Capture the cell that displays the provided text and extract its (x, y) central coordinate. 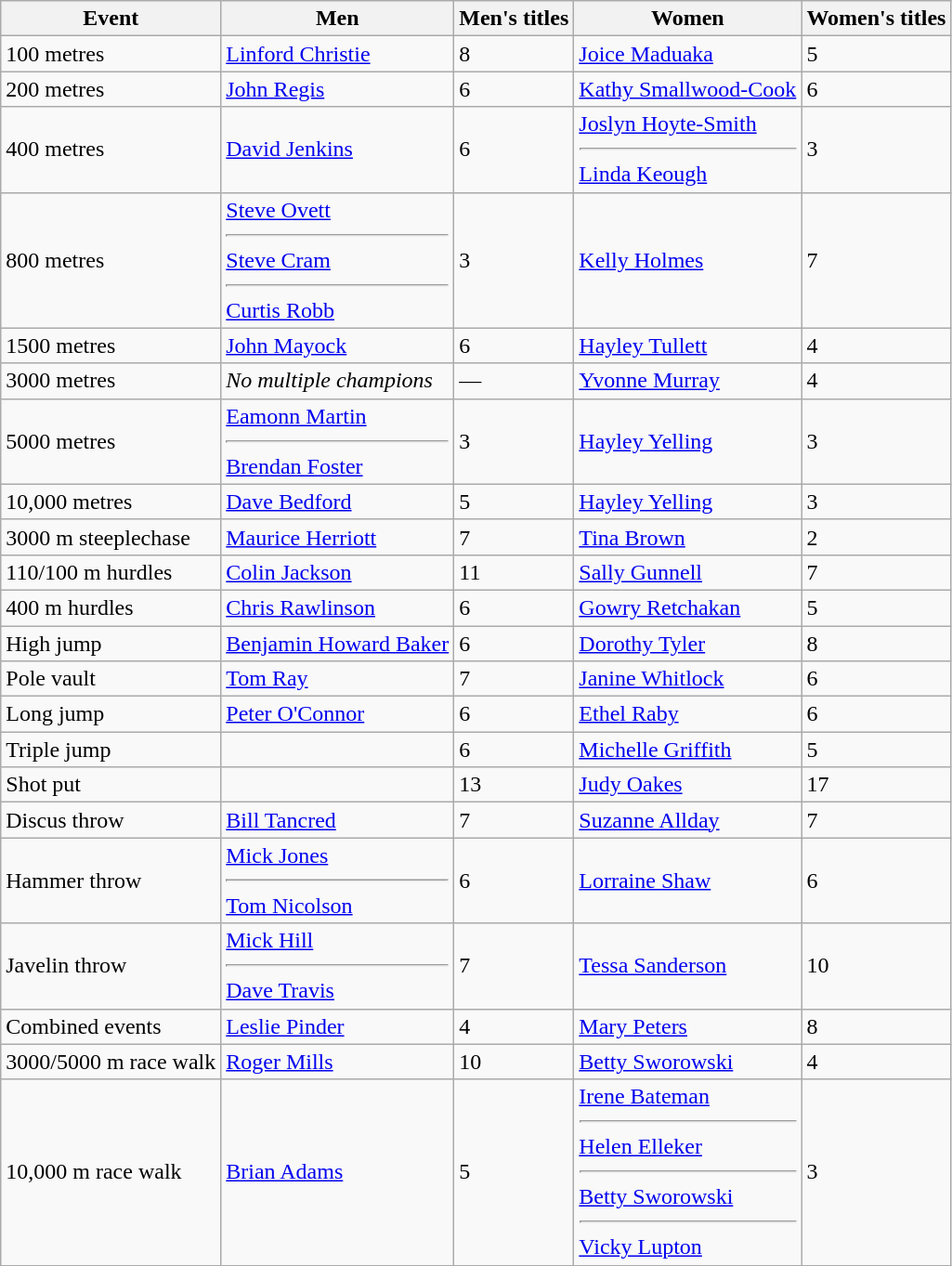
Gowry Retchakan (687, 607)
13 (515, 785)
Combined events (111, 1026)
Joslyn Hoyte-SmithLinda Keough (687, 150)
Mick JonesTom Nicolson (338, 881)
Event (111, 19)
Mary Peters (687, 1026)
Hammer throw (111, 881)
Tom Ray (338, 679)
Hayley Tullett (687, 346)
Men's titles (515, 19)
110/100 m hurdles (111, 572)
John Mayock (338, 346)
No multiple champions (338, 381)
10,000 metres (111, 502)
Michelle Griffith (687, 750)
100 metres (111, 54)
— (515, 381)
Dave Bedford (338, 502)
11 (515, 572)
Discus throw (111, 820)
Pole vault (111, 679)
Benjamin Howard Baker (338, 644)
Roger Mills (338, 1062)
Lorraine Shaw (687, 881)
Ethel Raby (687, 714)
17 (877, 785)
Shot put (111, 785)
Mick HillDave Travis (338, 966)
Tina Brown (687, 537)
Javelin throw (111, 966)
Sally Gunnell (687, 572)
Irene BatemanHelen EllekerBetty SworowskiVicky Lupton (687, 1172)
Leslie Pinder (338, 1026)
Eamonn MartinBrendan Foster (338, 441)
Women's titles (877, 19)
Long jump (111, 714)
Suzanne Allday (687, 820)
400 m hurdles (111, 607)
Kelly Holmes (687, 260)
Women (687, 19)
Maurice Herriott (338, 537)
Brian Adams (338, 1172)
3000 m steeplechase (111, 537)
10,000 m race walk (111, 1172)
Chris Rawlinson (338, 607)
Triple jump (111, 750)
200 metres (111, 89)
Bill Tancred (338, 820)
Janine Whitlock (687, 679)
Judy Oakes (687, 785)
John Regis (338, 89)
3000 metres (111, 381)
Kathy Smallwood-Cook (687, 89)
Betty Sworowski (687, 1062)
5000 metres (111, 441)
Linford Christie (338, 54)
Colin Jackson (338, 572)
Yvonne Murray (687, 381)
Dorothy Tyler (687, 644)
Tessa Sanderson (687, 966)
800 metres (111, 260)
Joice Maduaka (687, 54)
David Jenkins (338, 150)
1500 metres (111, 346)
High jump (111, 644)
Peter O'Connor (338, 714)
Men (338, 19)
3000/5000 m race walk (111, 1062)
Steve OvettSteve CramCurtis Robb (338, 260)
400 metres (111, 150)
2 (877, 537)
